From the cell containing the given text, extract its center point as [X, Y] coordinate. 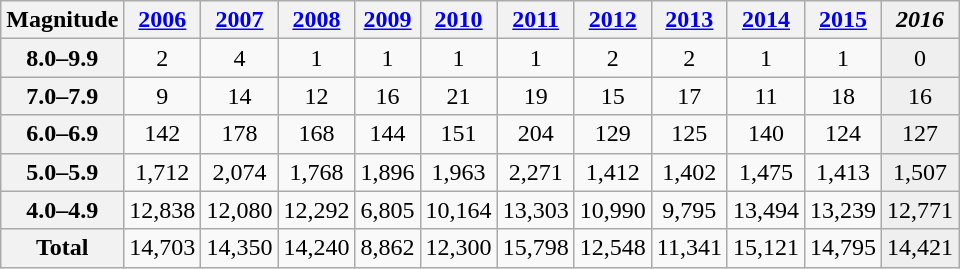
2,271 [536, 172]
1,402 [689, 172]
13,303 [536, 210]
0 [920, 58]
2006 [162, 20]
8.0–9.9 [62, 58]
13,494 [766, 210]
4.0–4.9 [62, 210]
129 [612, 134]
14,421 [920, 248]
12 [316, 96]
125 [689, 134]
2011 [536, 20]
10,164 [458, 210]
2009 [388, 20]
1,507 [920, 172]
151 [458, 134]
Magnitude [62, 20]
14,795 [842, 248]
127 [920, 134]
2016 [920, 20]
204 [536, 134]
19 [536, 96]
15 [612, 96]
2,074 [240, 172]
1,896 [388, 172]
124 [842, 134]
15,798 [536, 248]
9,795 [689, 210]
17 [689, 96]
168 [316, 134]
1,963 [458, 172]
12,292 [316, 210]
11,341 [689, 248]
2008 [316, 20]
7.0–7.9 [62, 96]
15,121 [766, 248]
6,805 [388, 210]
2015 [842, 20]
2010 [458, 20]
1,412 [612, 172]
11 [766, 96]
1,475 [766, 172]
140 [766, 134]
1,768 [316, 172]
8,862 [388, 248]
178 [240, 134]
14,350 [240, 248]
2013 [689, 20]
14,703 [162, 248]
2012 [612, 20]
14 [240, 96]
2014 [766, 20]
Total [62, 248]
1,712 [162, 172]
9 [162, 96]
14,240 [316, 248]
1,413 [842, 172]
2007 [240, 20]
12,548 [612, 248]
144 [388, 134]
13,239 [842, 210]
142 [162, 134]
10,990 [612, 210]
18 [842, 96]
21 [458, 96]
12,838 [162, 210]
4 [240, 58]
5.0–5.9 [62, 172]
6.0–6.9 [62, 134]
12,300 [458, 248]
12,080 [240, 210]
12,771 [920, 210]
